For the text-containing cell, return its midpoint in [X, Y] coordinate format. 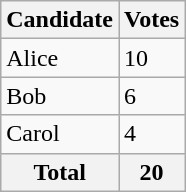
Alice [60, 58]
6 [151, 96]
4 [151, 134]
Candidate [60, 20]
10 [151, 58]
Total [60, 172]
Bob [60, 96]
Carol [60, 134]
20 [151, 172]
Votes [151, 20]
